Identify which cell holds the provided text, then report its [x, y] central coordinate. 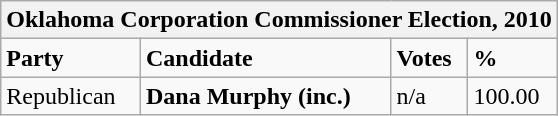
n/a [430, 96]
Oklahoma Corporation Commissioner Election, 2010 [280, 20]
Votes [430, 58]
Republican [71, 96]
% [513, 58]
Party [71, 58]
Candidate [266, 58]
100.00 [513, 96]
Dana Murphy (inc.) [266, 96]
